From the cell containing the given text, extract its center point as [X, Y] coordinate. 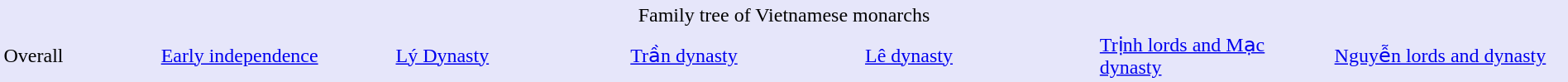
Lê dynasty [981, 55]
Early independence [276, 55]
Lý Dynasty [511, 55]
Nguyễn lords and dynasty [1449, 55]
Overall [79, 55]
Family tree of Vietnamese monarchs [784, 15]
Trần dynasty [746, 55]
Trịnh lords and Mạc dynasty [1214, 55]
